Extract the [X, Y] coordinate from the center of the cell holding the provided text.  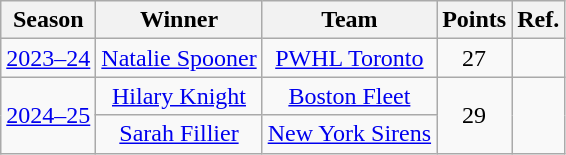
2024–25 [48, 115]
27 [474, 58]
Hilary Knight [179, 96]
2023–24 [48, 58]
Points [474, 20]
Season [48, 20]
Winner [179, 20]
Ref. [538, 20]
Team [349, 20]
New York Sirens [349, 134]
Sarah Fillier [179, 134]
29 [474, 115]
Natalie Spooner [179, 58]
Boston Fleet [349, 96]
PWHL Toronto [349, 58]
